Output the [X, Y] coordinate of the center of the cell containing the given text.  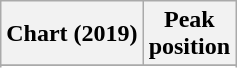
Peakposition [189, 34]
Chart (2019) [72, 34]
